Find where the given text appears and provide that cell's center as (X, Y) coordinate. 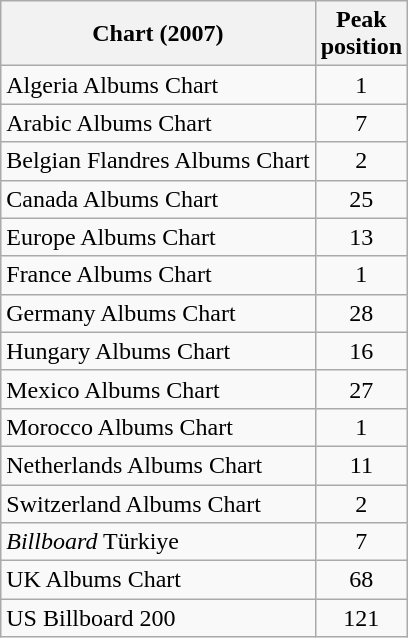
Netherlands Albums Chart (158, 465)
Switzerland Albums Chart (158, 503)
Algeria Albums Chart (158, 85)
Europe Albums Chart (158, 237)
11 (361, 465)
Peakposition (361, 34)
68 (361, 580)
Belgian Flandres Albums Chart (158, 161)
16 (361, 351)
Billboard Türkiye (158, 542)
Hungary Albums Chart (158, 351)
Chart (2007) (158, 34)
13 (361, 237)
Arabic Albums Chart (158, 123)
Germany Albums Chart (158, 313)
27 (361, 389)
Mexico Albums Chart (158, 389)
121 (361, 618)
France Albums Chart (158, 275)
UK Albums Chart (158, 580)
28 (361, 313)
US Billboard 200 (158, 618)
Morocco Albums Chart (158, 427)
Canada Albums Chart (158, 199)
25 (361, 199)
